Provide the [X, Y] coordinate of the cell's center where the given text is located.  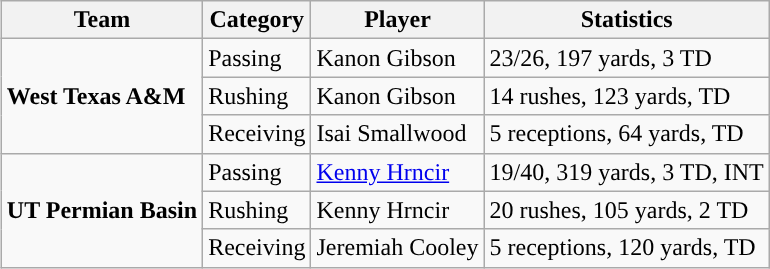
20 rushes, 105 yards, 2 TD [626, 210]
5 receptions, 120 yards, TD [626, 248]
Isai Smallwood [398, 134]
Category [257, 20]
UT Permian Basin [102, 210]
19/40, 319 yards, 3 TD, INT [626, 172]
5 receptions, 64 yards, TD [626, 134]
Statistics [626, 20]
West Texas A&M [102, 96]
14 rushes, 123 yards, TD [626, 96]
Team [102, 20]
Jeremiah Cooley [398, 248]
23/26, 197 yards, 3 TD [626, 58]
Player [398, 20]
